Find where the given text appears and provide that cell's center as (X, Y) coordinate. 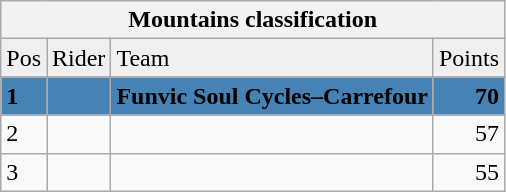
Pos (24, 58)
55 (468, 172)
57 (468, 134)
Points (468, 58)
Rider (78, 58)
3 (24, 172)
1 (24, 96)
Team (272, 58)
Mountains classification (253, 20)
70 (468, 96)
2 (24, 134)
Funvic Soul Cycles–Carrefour (272, 96)
